Find where the given text appears and provide that cell's center as (x, y) coordinate. 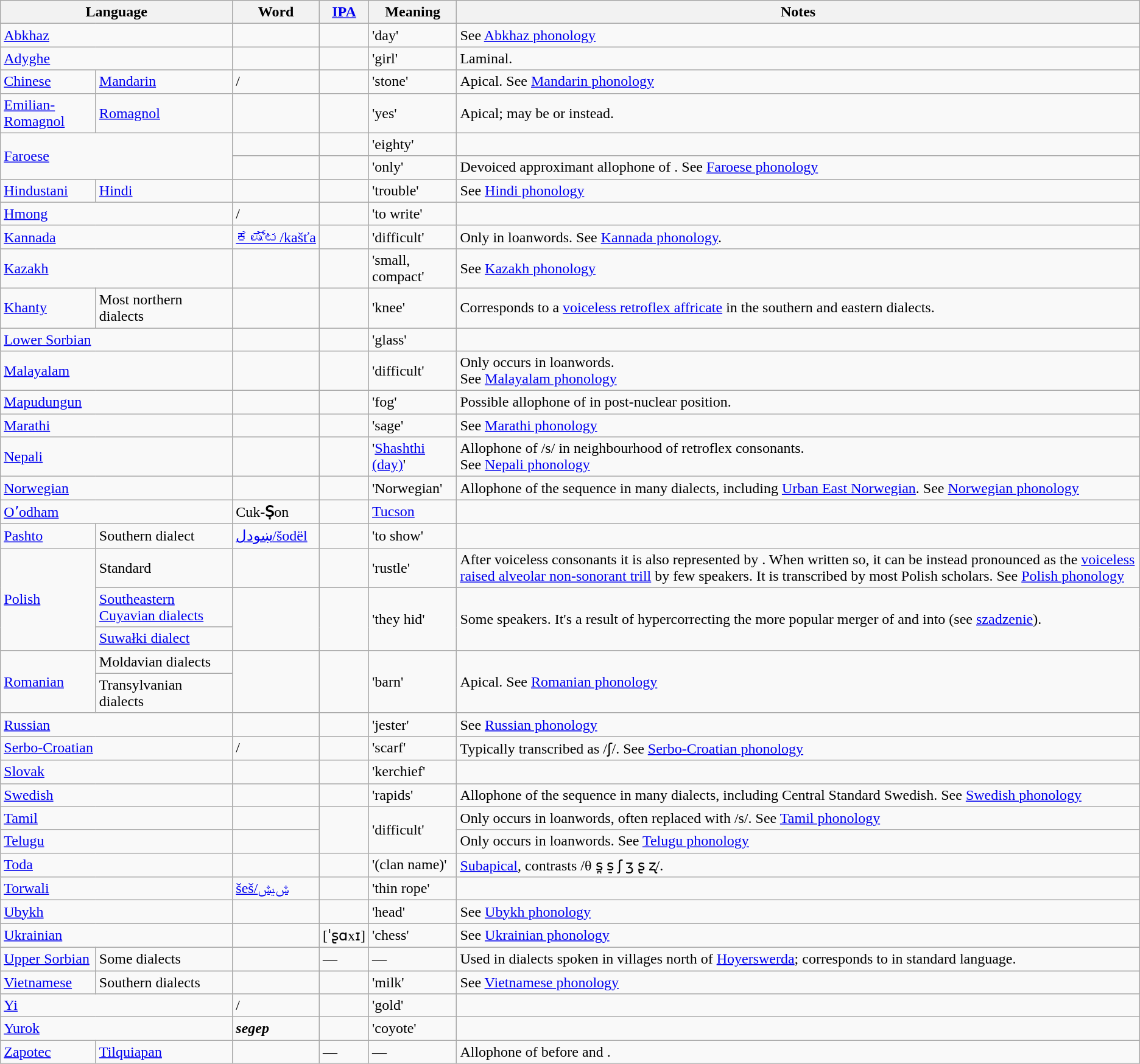
Pashto (49, 536)
Ukrainian (117, 936)
'they hid' (412, 618)
'scarf' (412, 748)
'girl' (412, 58)
'only' (412, 167)
Hindi (164, 191)
'coyote' (412, 1029)
Zapotec (49, 1052)
Lower Sorbian (117, 339)
See Marathi phonology (798, 425)
Russian (117, 724)
šeš/ݜیݜ (276, 889)
See Russian phonology (798, 724)
Apical; may be or instead. (798, 113)
Allophone of /s/ in neighbourhood of retroflex consonants.See Nepali phonology (798, 457)
Ubykh (117, 912)
Most northern dialects (164, 308)
'head' (412, 912)
Allophone of the sequence in many dialects, including Urban East Norwegian. See Norwegian phonology (798, 488)
Faroese (117, 156)
Telugu (117, 841)
Word (276, 12)
'small, compact' (412, 268)
ښودل/šodël (276, 536)
Polish (49, 599)
Only occurs in loanwords.See Malayalam phonology (798, 371)
'day' (412, 35)
'to write' (412, 214)
Tilquiapan (164, 1052)
'(clan name)' (412, 865)
See Vietnamese phonology (798, 982)
'rustle' (412, 567)
Only in loanwords. See Kannada phonology. (798, 237)
Tucson (412, 512)
Serbo-Croatian (117, 748)
See Abkhaz phonology (798, 35)
'trouble' (412, 191)
Laminal. (798, 58)
'knee' (412, 308)
Moldavian dialects (164, 662)
See Ukrainian phonology (798, 936)
Some speakers. It's a result of hypercorrecting the more popular merger of and into (see szadzenie). (798, 618)
'jester' (412, 724)
Allophone of before and . (798, 1052)
See Hindi phonology (798, 191)
Only occurs in loanwords, often replaced with /s/. See Tamil phonology (798, 818)
Transylvanian dialects (164, 693)
Allophone of the sequence in many dialects, including Central Standard Swedish. See Swedish phonology (798, 795)
'Norwegian' (412, 488)
'rapids' (412, 795)
Hmong (117, 214)
IPA (343, 12)
Slovak (117, 772)
Typically transcribed as /ʃ/. See Serbo-Croatian phonology (798, 748)
Hindustani (49, 191)
'thin rope' (412, 889)
Mapudungun (117, 402)
Swedish (117, 795)
Toda (117, 865)
Language (117, 12)
Abkhaz (117, 35)
Upper Sorbian (49, 959)
'barn' (412, 682)
Some dialects (164, 959)
ಕಷ್ಟ/kašťa (276, 237)
Apical. See Romanian phonology (798, 682)
See Kazakh phonology (798, 268)
Corresponds to a voiceless retroflex affricate in the southern and eastern dialects. (798, 308)
'to show' (412, 536)
Yi (117, 1006)
Kazakh (117, 268)
Subapical, contrasts /θ s̪ s̠ ʃ ʒ ʂ ʐ/. (798, 865)
[ˈʂɑxɪ] (343, 936)
Meaning (412, 12)
Standard (164, 567)
'Shashthi (day)' (412, 457)
'gold' (412, 1006)
Apical. See Mandarin phonology (798, 82)
Southeastern Cuyavian dialects (164, 607)
Only occurs in loanwords. See Telugu phonology (798, 841)
See Ubykh phonology (798, 912)
Southern dialects (164, 982)
Khanty (49, 308)
Devoiced approximant allophone of . See Faroese phonology (798, 167)
'fog' (412, 402)
Emilian-Romagnol (49, 113)
'chess' (412, 936)
Vietnamese (49, 982)
Norwegian (117, 488)
Kannada (117, 237)
segep (276, 1029)
Cuk-Ṣon (276, 512)
Suwałki dialect (164, 639)
Possible allophone of in post-nuclear position. (798, 402)
'milk' (412, 982)
'eighty' (412, 144)
'glass' (412, 339)
'yes' (412, 113)
'sage' (412, 425)
Chinese (49, 82)
Tamil (117, 818)
Torwali (117, 889)
Used in dialects spoken in villages north of Hoyerswerda; corresponds to in standard language. (798, 959)
Oʼodham (117, 512)
Nepali (117, 457)
Marathi (117, 425)
Yurok (117, 1029)
Adyghe (117, 58)
'kerchief' (412, 772)
Romanian (49, 682)
Mandarin (164, 82)
Malayalam (117, 371)
'stone' (412, 82)
Southern dialect (164, 536)
Romagnol (164, 113)
Notes (798, 12)
